Extract the [x, y] coordinate from the center of the cell holding the provided text.  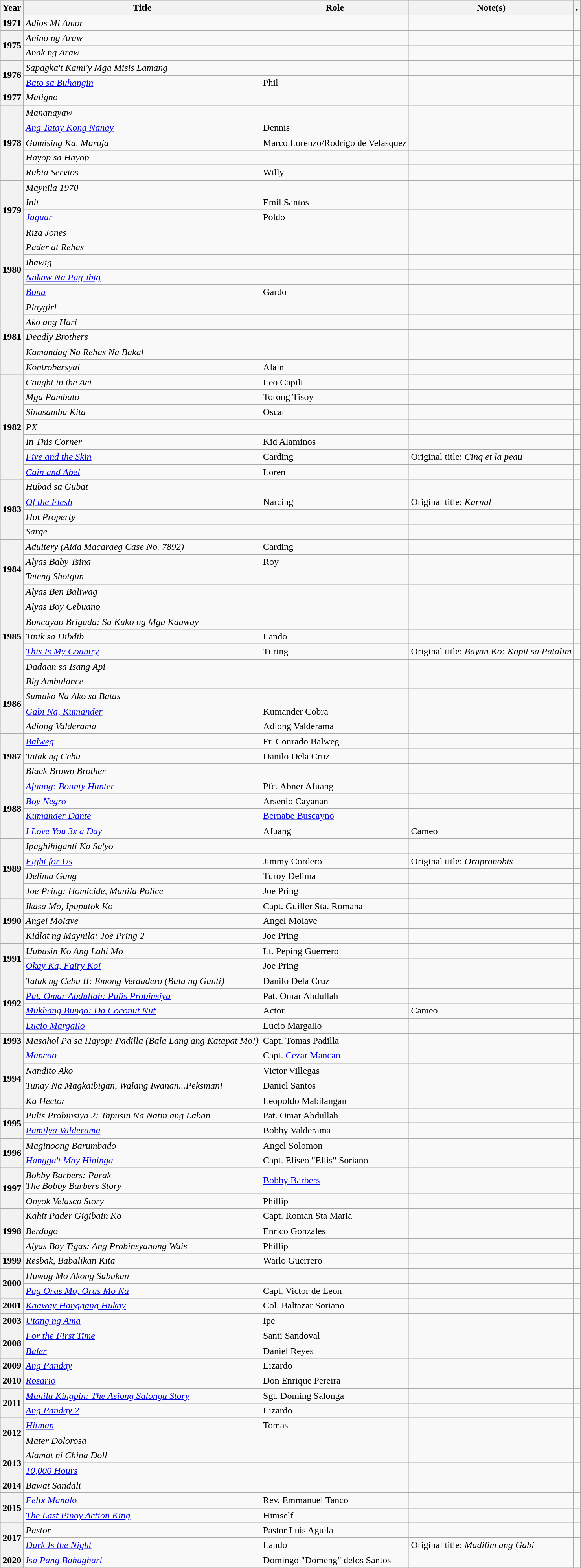
Anino ng Araw [142, 38]
Tunay Na Magkaibigan, Walang Iwanan...Peksman! [142, 1085]
2017 [12, 1538]
Bona [142, 292]
Anak ng Araw [142, 53]
Five and the Skin [142, 457]
Original title: Cinq et la peau [491, 457]
1981 [12, 337]
Original title: Bayan Ko: Kapit sa Patalim [491, 651]
Pag Oras Mo, Oras Mo Na [142, 1291]
Maligno [142, 98]
Capt. Roman Sta Maria [335, 1216]
Mananayaw [142, 112]
1990 [12, 921]
Year [12, 8]
Mater Dolorosa [142, 1441]
Pat. Omar Abdullah: Pulis Probinsiya [142, 996]
Hitman [142, 1426]
Hubad sa Gubat [142, 487]
Tatak ng Cebu II: Emong Verdadero (Bala ng Ganti) [142, 981]
Dark Is the Night [142, 1545]
10,000 Hours [142, 1470]
2014 [12, 1485]
Domingo "Domeng" delos Santos [335, 1560]
Loren [335, 472]
Adultery (Aida Macaraeg Case No. 7892) [142, 547]
Arsenio Cayanan [335, 801]
1987 [12, 756]
Lt. Peping Guerrero [335, 951]
Victor Villegas [335, 1071]
Maynila 1970 [142, 188]
Ipe [335, 1321]
Ako ang Hari [142, 322]
For the First Time [142, 1336]
Big Ambulance [142, 682]
Of the Flesh [142, 502]
Rubia Servios [142, 172]
Kaaway Hanggang Hukay [142, 1306]
Fr. Conrado Balweg [335, 741]
Huwag Mo Akong Subukan [142, 1276]
Note(s) [491, 8]
Felix Manalo [142, 1500]
Nandito Ako [142, 1071]
Gardo [335, 292]
The Last Pinoy Action King [142, 1515]
Capt. Eliseo "Ellis" Soriano [335, 1161]
Santi Sandoval [335, 1336]
Kumander Cobra [335, 711]
1971 [12, 23]
1980 [12, 270]
2015 [12, 1508]
PX [142, 427]
Dadaan sa Isang Api [142, 667]
Sinasamba Kita [142, 412]
Bobby Valderama [335, 1130]
Balweg [142, 741]
Phil [335, 83]
Turing [335, 651]
Utang ng Ama [142, 1321]
Hayop sa Hayop [142, 157]
2008 [12, 1343]
Bernabe Buscayno [335, 816]
1976 [12, 75]
Torong Tisoy [335, 397]
1991 [12, 958]
1982 [12, 427]
Kamandag Na Rehas Na Bakal [142, 352]
2010 [12, 1380]
Ang Tatay Kong Nanay [142, 127]
Riza Jones [142, 232]
Gumising Ka, Maruja [142, 142]
Turoy Delima [335, 876]
Baler [142, 1351]
Masahol Pa sa Hayop: Padilla (Bala Lang ang Katapat Mo!) [142, 1041]
Caught in the Act [142, 382]
Bobby Barbers: ParakThe Bobby Barbers Story [142, 1181]
Col. Baltazar Soriano [335, 1306]
1996 [12, 1153]
Kidlat ng Maynila: Joe Pring 2 [142, 936]
Pastor Luis Aguila [335, 1530]
Jimmy Cordero [335, 861]
Pulis Probinsiya 2: Tapusin Na Natin ang Laban [142, 1115]
Bato sa Buhangin [142, 83]
Alyas Ben Baliwag [142, 591]
Berdugo [142, 1231]
Pader at Rehas [142, 247]
1975 [12, 45]
Adios Mi Amor [142, 23]
Boncayao Brigada: Sa Kuko ng Mga Kaaway [142, 621]
Onyok Velasco Story [142, 1201]
Ka Hector [142, 1100]
Marco Lorenzo/Rodrigo de Velasquez [335, 142]
Delima Gang [142, 876]
1989 [12, 868]
Dennis [335, 127]
Alain [335, 367]
2001 [12, 1306]
Tatak ng Cebu [142, 756]
Rosario [142, 1380]
Afuang [335, 831]
Sumuko Na Ako sa Batas [142, 696]
Afuang: Bounty Hunter [142, 786]
In This Corner [142, 442]
Ang Panday 2 [142, 1411]
Kontrobersyal [142, 367]
This Is My Country [142, 651]
Actor [335, 1011]
Leopoldo Mabilangan [335, 1100]
Nakaw Na Pag-ibig [142, 277]
Sapagka't Kami'y Mga Misis Lamang [142, 68]
Capt. Victor de Leon [335, 1291]
Fight for Us [142, 861]
Alyas Baby Tsina [142, 562]
Black Brown Brother [142, 771]
Hangga't May Hininga [142, 1161]
Title [142, 8]
2020 [12, 1560]
Joe Pring: Homicide, Manila Police [142, 891]
Himself [335, 1515]
1994 [12, 1078]
Bobby Barbers [335, 1181]
1997 [12, 1188]
Isa Pang Bahaghari [142, 1560]
1984 [12, 569]
Uubusin Ko Ang Lahi Mo [142, 951]
Mancao [142, 1056]
Original title: Madilim ang Gabi [491, 1545]
Daniel Reyes [335, 1351]
Oscar [335, 412]
Init [142, 203]
Leo Capili [335, 382]
Gabi Na, Kumander [142, 711]
Manila Kingpin: The Asiong Salonga Story [142, 1396]
Rev. Emmanuel Tanco [335, 1500]
Angel Solomon [335, 1146]
2000 [12, 1283]
Capt. Cezar Mancao [335, 1056]
Cain and Abel [142, 472]
1985 [12, 636]
Hot Property [142, 517]
Warlo Guerrero [335, 1261]
Pamilya Valderama [142, 1130]
2011 [12, 1403]
Deadly Brothers [142, 337]
Capt. Guiller Sta. Romana [335, 906]
Alamat ni China Doll [142, 1456]
Capt. Tomas Padilla [335, 1041]
Bawat Sandali [142, 1485]
Narcing [335, 502]
Alyas Boy Tigas: Ang Probinsyanong Wais [142, 1246]
1983 [12, 509]
Mga Pambato [142, 397]
Sgt. Doming Salonga [335, 1396]
Alyas Boy Cebuano [142, 606]
Don Enrique Pereira [335, 1380]
Kumander Dante [142, 816]
1998 [12, 1231]
Ang Panday [142, 1365]
2012 [12, 1433]
Original title: Orapronobis [491, 861]
Ihawig [142, 262]
Willy [335, 172]
Teteng Shotgun [142, 577]
Kahit Pader Gigibain Ko [142, 1216]
Roy [335, 562]
Ipaghihiganti Ko Sa'yo [142, 846]
Kid Alaminos [335, 442]
Original title: Karnal [491, 502]
1986 [12, 704]
. [577, 8]
Tomas [335, 1426]
Enrico Gonzales [335, 1231]
Maginoong Barumbado [142, 1146]
2009 [12, 1365]
Emil Santos [335, 203]
Boy Negro [142, 801]
1995 [12, 1123]
1988 [12, 809]
1993 [12, 1041]
Daniel Santos [335, 1085]
1992 [12, 1003]
Okay Ka, Fairy Ko! [142, 966]
2013 [12, 1463]
Poldo [335, 217]
Sarge [142, 532]
Resbak, Babalikan Kita [142, 1261]
Pfc. Abner Afuang [335, 786]
Ikasa Mo, Ipuputok Ko [142, 906]
Role [335, 8]
Tinik sa Dibdib [142, 636]
1978 [12, 142]
I Love You 3x a Day [142, 831]
1979 [12, 210]
Jaguar [142, 217]
1999 [12, 1261]
Mukhang Bungo: Da Coconut Nut [142, 1011]
Pastor [142, 1530]
2003 [12, 1321]
Playgirl [142, 307]
1977 [12, 98]
